From the cell containing the given text, extract its center point as (x, y) coordinate. 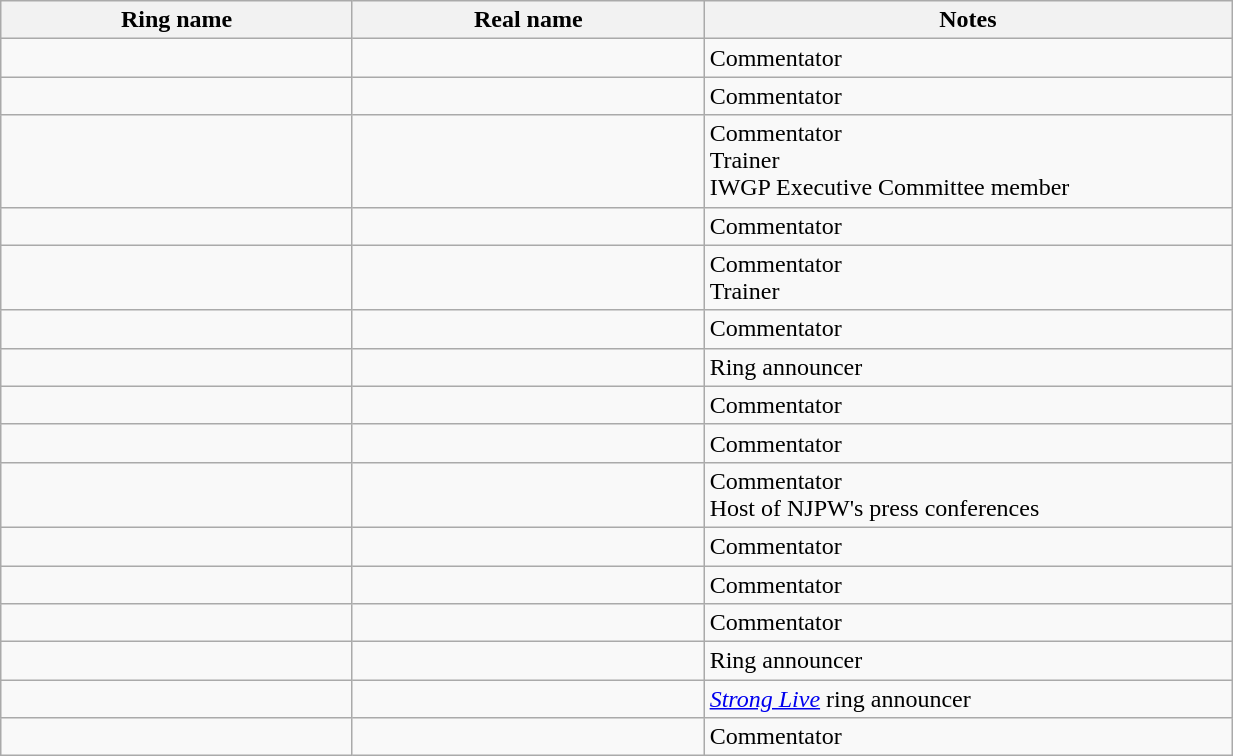
Strong Live ring announcer (968, 699)
CommentatorTrainerIWGP Executive Committee member (968, 161)
Real name (528, 20)
Notes (968, 20)
CommentatorTrainer (968, 278)
CommentatorHost of NJPW's press conferences (968, 494)
Ring name (177, 20)
